For the text-containing cell, return its midpoint in (X, Y) coordinate format. 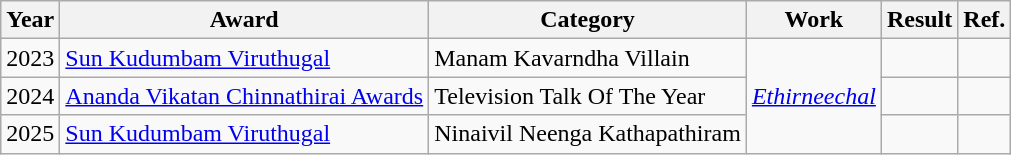
Ethirneechal (814, 96)
Work (814, 20)
2023 (30, 58)
Ananda Vikatan Chinnathirai Awards (244, 96)
Category (588, 20)
2024 (30, 96)
Ref. (984, 20)
2025 (30, 134)
Manam Kavarndha Villain (588, 58)
Result (919, 20)
Television Talk Of The Year (588, 96)
Year (30, 20)
Ninaivil Neenga Kathapathiram (588, 134)
Award (244, 20)
